Return (X, Y) of the center of cell containing provided text 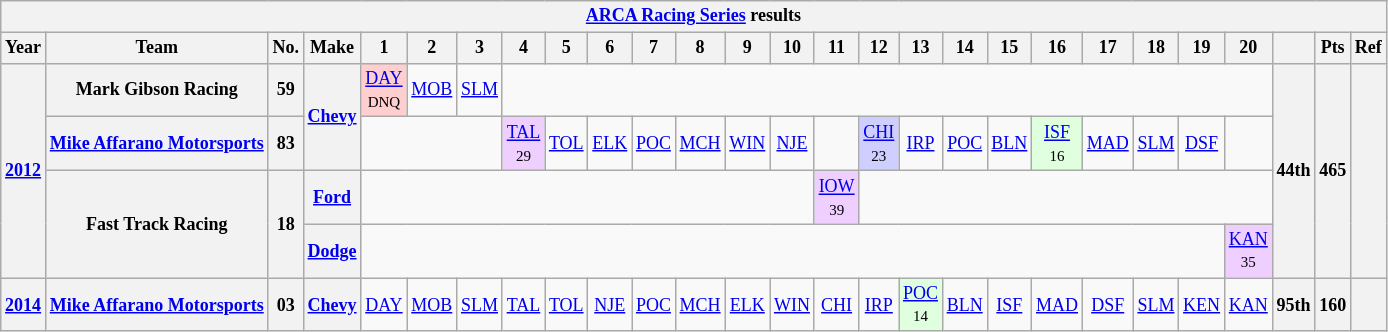
No. (286, 48)
ARCA Racing Series results (694, 16)
2012 (24, 170)
03 (286, 305)
Ford (332, 197)
CHI23 (879, 144)
Mark Gibson Racing (156, 90)
2014 (24, 305)
KEN (1202, 305)
TAL29 (523, 144)
14 (964, 48)
CHI (836, 305)
Dodge (332, 251)
DAY (384, 305)
ISF (1010, 305)
5 (566, 48)
3 (480, 48)
9 (748, 48)
59 (286, 90)
2 (432, 48)
Year (24, 48)
1 (384, 48)
160 (1333, 305)
19 (1202, 48)
TAL (523, 305)
83 (286, 144)
10 (792, 48)
20 (1248, 48)
IOW39 (836, 197)
7 (654, 48)
DAYDNQ (384, 90)
12 (879, 48)
44th (1294, 170)
17 (1108, 48)
Team (156, 48)
Pts (1333, 48)
Make (332, 48)
6 (610, 48)
465 (1333, 170)
15 (1010, 48)
16 (1058, 48)
KAN (1248, 305)
8 (700, 48)
POC14 (921, 305)
Fast Track Racing (156, 224)
Ref (1368, 48)
13 (921, 48)
KAN35 (1248, 251)
ISF16 (1058, 144)
11 (836, 48)
4 (523, 48)
95th (1294, 305)
